Detect which cell encompasses the target text, then output its (X, Y) center coordinate. 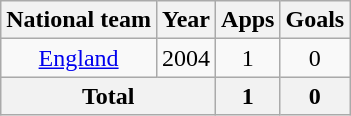
Year (186, 20)
Total (108, 96)
England (79, 58)
National team (79, 20)
2004 (186, 58)
Goals (315, 20)
Apps (248, 20)
